Provide the [x, y] coordinate of the cell's center where the given text is located.  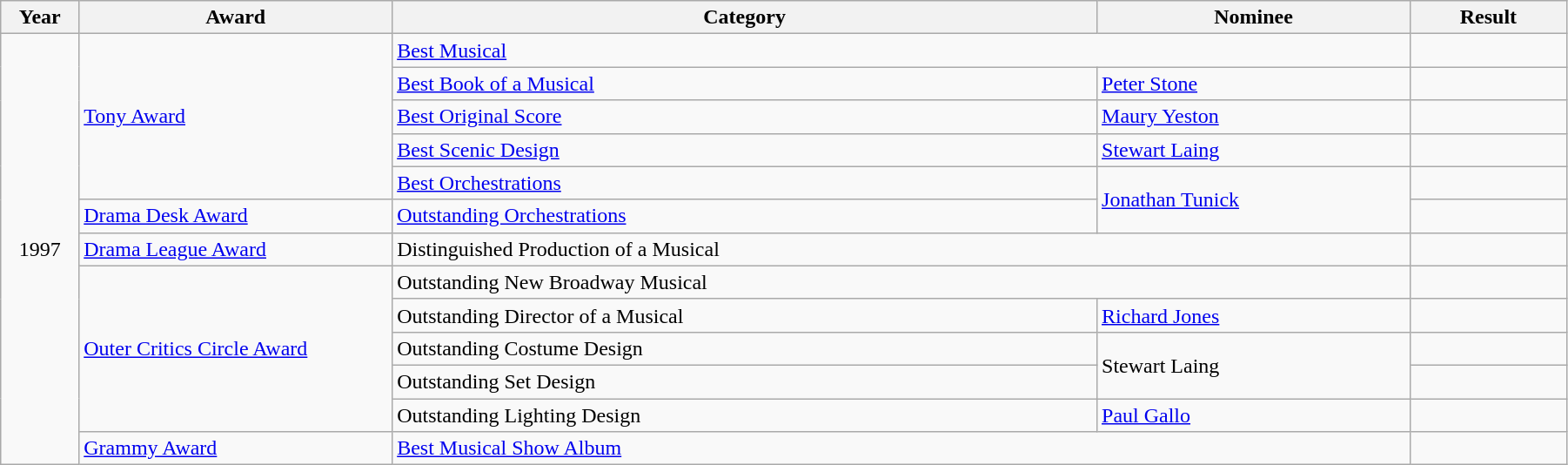
Outstanding Director of a Musical [745, 315]
Result [1488, 17]
Nominee [1254, 17]
Maury Yeston [1254, 117]
1997 [40, 249]
Tony Award [236, 117]
Outstanding Orchestrations [745, 216]
Paul Gallo [1254, 415]
Outstanding New Broadway Musical [901, 282]
Peter Stone [1254, 84]
Best Musical Show Album [901, 448]
Outer Critics Circle Award [236, 348]
Category [745, 17]
Drama Desk Award [236, 216]
Year [40, 17]
Best Book of a Musical [745, 84]
Best Original Score [745, 117]
Best Musical [901, 51]
Best Orchestrations [745, 183]
Outstanding Lighting Design [745, 415]
Richard Jones [1254, 315]
Drama League Award [236, 249]
Grammy Award [236, 448]
Jonathan Tunick [1254, 199]
Best Scenic Design [745, 150]
Outstanding Set Design [745, 381]
Distinguished Production of a Musical [901, 249]
Outstanding Costume Design [745, 348]
Award [236, 17]
